Find where the given text appears and provide that cell's center as [X, Y] coordinate. 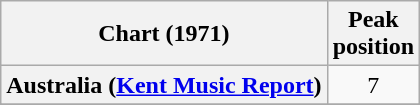
Peakposition [373, 34]
Chart (1971) [164, 34]
Australia (Kent Music Report) [164, 85]
7 [373, 85]
